Determine the (X, Y) coordinate at the center of the cell enclosing the given text.  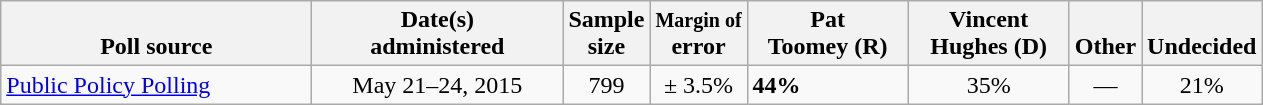
May 21–24, 2015 (438, 85)
— (1105, 85)
44% (828, 85)
Undecided (1202, 34)
PatToomey (R) (828, 34)
± 3.5% (698, 85)
Date(s)administered (438, 34)
Other (1105, 34)
Poll source (156, 34)
Margin oferror (698, 34)
VincentHughes (D) (988, 34)
35% (988, 85)
Samplesize (606, 34)
Public Policy Polling (156, 85)
799 (606, 85)
21% (1202, 85)
